Scan for the cell matching the given text and deliver its [x, y] coordinate at center. 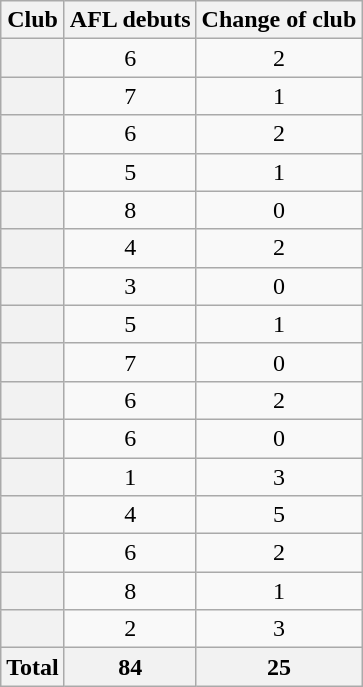
Club [33, 20]
25 [279, 667]
AFL debuts [130, 20]
Total [33, 667]
84 [130, 667]
Change of club [279, 20]
